Find where the given text appears and provide that cell's center as [x, y] coordinate. 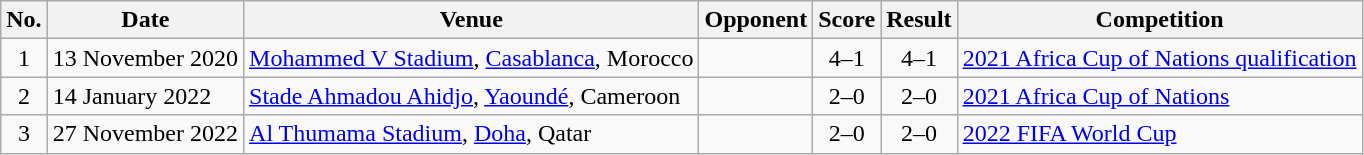
2021 Africa Cup of Nations qualification [1160, 58]
14 January 2022 [145, 96]
2 [24, 96]
Score [847, 20]
Stade Ahmadou Ahidjo, Yaoundé, Cameroon [472, 96]
Date [145, 20]
13 November 2020 [145, 58]
Al Thumama Stadium, Doha, Qatar [472, 134]
Opponent [756, 20]
27 November 2022 [145, 134]
2022 FIFA World Cup [1160, 134]
Mohammed V Stadium, Casablanca, Morocco [472, 58]
1 [24, 58]
No. [24, 20]
Venue [472, 20]
2021 Africa Cup of Nations [1160, 96]
Competition [1160, 20]
Result [919, 20]
3 [24, 134]
